Detect which cell encompasses the target text, then output its (X, Y) center coordinate. 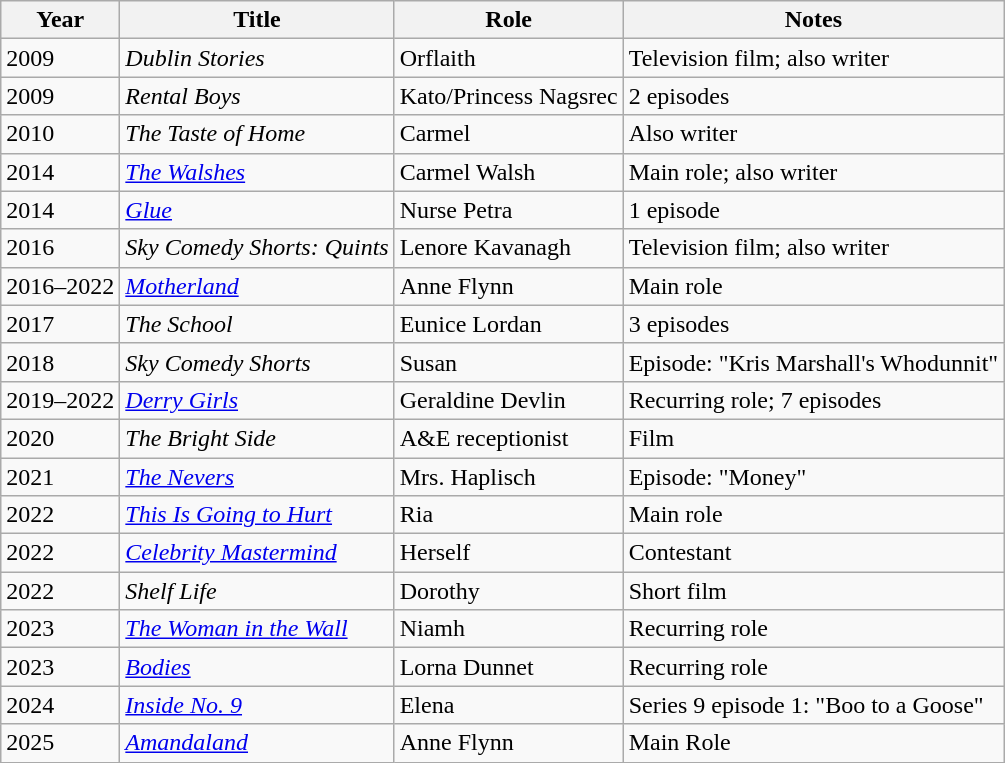
Main Role (814, 743)
Shelf Life (257, 591)
Rental Boys (257, 96)
Short film (814, 591)
Amandaland (257, 743)
2020 (60, 438)
2025 (60, 743)
2021 (60, 477)
Recurring role; 7 episodes (814, 400)
Carmel Walsh (508, 172)
Contestant (814, 553)
Derry Girls (257, 400)
2016 (60, 248)
This Is Going to Hurt (257, 515)
Elena (508, 705)
Main role; also writer (814, 172)
2024 (60, 705)
Sky Comedy Shorts: Quints (257, 248)
Year (60, 20)
2018 (60, 362)
Nurse Petra (508, 210)
The Nevers (257, 477)
Susan (508, 362)
Celebrity Mastermind (257, 553)
Orflaith (508, 58)
Role (508, 20)
Dublin Stories (257, 58)
Lenore Kavanagh (508, 248)
Eunice Lordan (508, 324)
Series 9 episode 1: "Boo to a Goose" (814, 705)
Notes (814, 20)
Bodies (257, 667)
Ria (508, 515)
2 episodes (814, 96)
Glue (257, 210)
The School (257, 324)
Geraldine Devlin (508, 400)
3 episodes (814, 324)
Episode: "Kris Marshall's Whodunnit" (814, 362)
Dorothy (508, 591)
Carmel (508, 134)
Niamh (508, 629)
1 episode (814, 210)
Film (814, 438)
Motherland (257, 286)
A&E receptionist (508, 438)
Kato/Princess Nagsrec (508, 96)
The Walshes (257, 172)
Herself (508, 553)
2016–2022 (60, 286)
2010 (60, 134)
2017 (60, 324)
Mrs. Haplisch (508, 477)
Inside No. 9 (257, 705)
The Bright Side (257, 438)
The Taste of Home (257, 134)
Lorna Dunnet (508, 667)
Episode: "Money" (814, 477)
The Woman in the Wall (257, 629)
2019–2022 (60, 400)
Sky Comedy Shorts (257, 362)
Also writer (814, 134)
Title (257, 20)
